Find where the given text appears and provide that cell's center as [X, Y] coordinate. 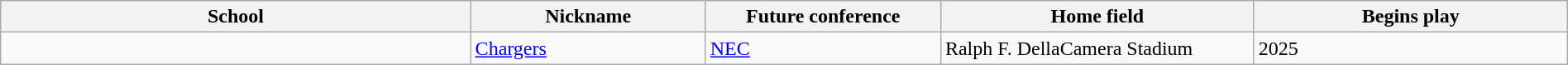
Chargers [588, 48]
2025 [1411, 48]
School [236, 17]
Begins play [1411, 17]
NEC [823, 48]
Nickname [588, 17]
Future conference [823, 17]
Ralph F. DellaCamera Stadium [1097, 48]
Home field [1097, 17]
